Extract the [x, y] coordinate from the center of the cell holding the provided text.  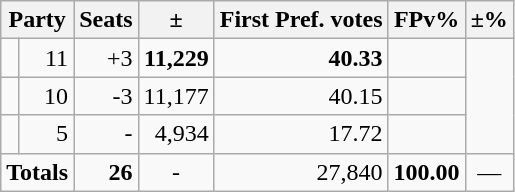
Party [38, 20]
11 [46, 58]
Seats [106, 20]
First Pref. votes [301, 20]
40.15 [301, 96]
26 [106, 172]
40.33 [301, 58]
4,934 [176, 134]
5 [46, 134]
— [489, 172]
11,177 [176, 96]
11,229 [176, 58]
Totals [38, 172]
+3 [106, 58]
± [176, 20]
100.00 [426, 172]
±% [489, 20]
27,840 [301, 172]
10 [46, 96]
FPv% [426, 20]
17.72 [301, 134]
-3 [106, 96]
